Determine the [x, y] coordinate at the center of the cell enclosing the given text.  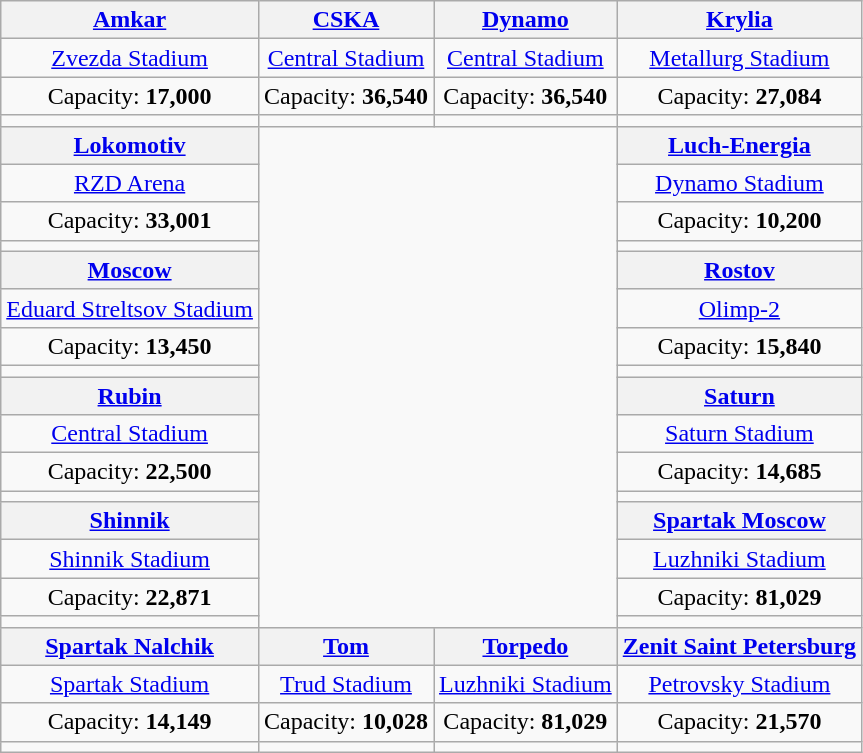
Capacity: 10,200 [739, 221]
Spartak Stadium [130, 684]
Dynamo Stadium [739, 183]
Eduard Streltsov Stadium [130, 308]
Metallurg Stadium [739, 58]
Saturn [739, 395]
Zenit Saint Petersburg [739, 646]
Zvezda Stadium [130, 58]
Spartak Nalchik [130, 646]
Capacity: 13,450 [130, 346]
Capacity: 21,570 [739, 722]
Rostov [739, 270]
Capacity: 14,149 [130, 722]
Capacity: 14,685 [739, 472]
Petrovsky Stadium [739, 684]
Moscow [130, 270]
Olimp-2 [739, 308]
Amkar [130, 20]
Shinnik Stadium [130, 559]
Lokomotiv [130, 145]
Rubin [130, 395]
Shinnik [130, 521]
CSKA [346, 20]
Torpedo [526, 646]
Capacity: 33,001 [130, 221]
Capacity: 10,028 [346, 722]
Capacity: 22,871 [130, 597]
Capacity: 22,500 [130, 472]
Capacity: 27,084 [739, 96]
Saturn Stadium [739, 434]
Luch-Energia [739, 145]
Spartak Moscow [739, 521]
Capacity: 15,840 [739, 346]
Trud Stadium [346, 684]
Capacity: 17,000 [130, 96]
Dynamo [526, 20]
Krylia [739, 20]
Tom [346, 646]
RZD Arena [130, 183]
